Locate the cell with the specified text and output its [X, Y] center coordinate. 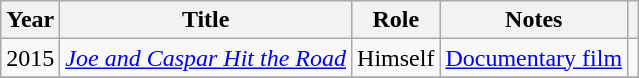
Documentary film [534, 58]
Year [30, 20]
Role [396, 20]
Notes [534, 20]
Joe and Caspar Hit the Road [206, 58]
Himself [396, 58]
Title [206, 20]
2015 [30, 58]
